For the text-containing cell, return its midpoint in [X, Y] coordinate format. 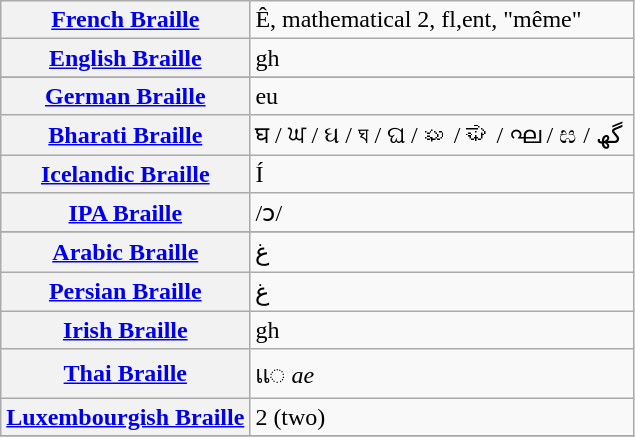
2 (two) [442, 417]
Irish Braille [126, 330]
Icelandic Braille [126, 173]
Arabic Braille [126, 252]
แ◌ ae [442, 374]
Ê, mathematical 2, fl,ent, "même" [442, 20]
German Braille [126, 96]
Luxembourgish Braille [126, 417]
Í [442, 173]
Persian Braille [126, 292]
eu [442, 96]
English Braille [126, 58]
Thai Braille [126, 374]
French Braille [126, 20]
IPA Braille [126, 213]
Bharati Braille [126, 135]
घ / ਘ / ઘ / ঘ / ଘ / ఘ / ಘ / ഘ / ඝ / گھ ‎ [442, 135]
/ɔ/ [442, 213]
